Return the [x, y] coordinate for the center point of the cell that contains the specified text.  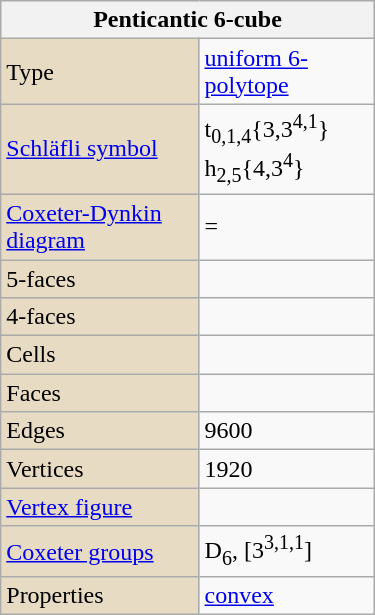
Vertices [100, 469]
convex [286, 596]
Coxeter groups [100, 552]
Vertex figure [100, 507]
9600 [286, 431]
Properties [100, 596]
Type [100, 72]
D6, [33,1,1] [286, 552]
= [286, 226]
Penticantic 6-cube [188, 20]
t0,1,4{3,34,1}h2,5{4,34} [286, 150]
Cells [100, 355]
4-faces [100, 317]
5-faces [100, 279]
Schläfli symbol [100, 150]
Coxeter-Dynkin diagram [100, 226]
uniform 6-polytope [286, 72]
Edges [100, 431]
Faces [100, 393]
1920 [286, 469]
